Find where the given text appears and provide that cell's center as [x, y] coordinate. 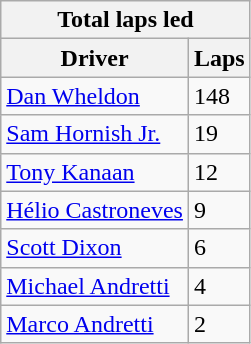
4 [219, 286]
Hélio Castroneves [95, 210]
Michael Andretti [95, 286]
Dan Wheldon [95, 96]
Marco Andretti [95, 324]
Driver [95, 58]
Sam Hornish Jr. [95, 134]
6 [219, 248]
19 [219, 134]
12 [219, 172]
Laps [219, 58]
9 [219, 210]
Total laps led [126, 20]
Scott Dixon [95, 248]
Tony Kanaan [95, 172]
2 [219, 324]
148 [219, 96]
